Determine the (X, Y) coordinate at the center of the cell enclosing the given text.  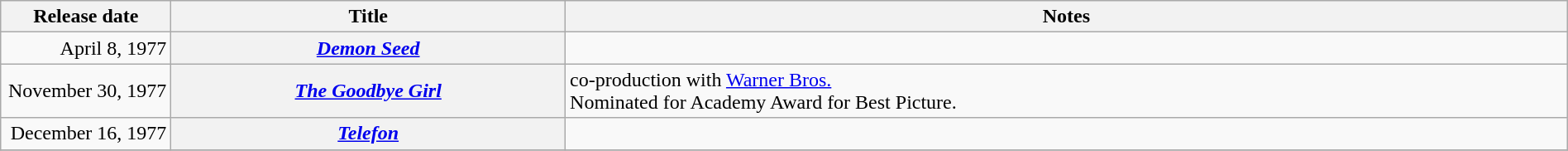
November 30, 1977 (86, 91)
Telefon (369, 134)
April 8, 1977 (86, 48)
December 16, 1977 (86, 134)
Release date (86, 17)
Demon Seed (369, 48)
Notes (1067, 17)
The Goodbye Girl (369, 91)
co-production with Warner Bros.Nominated for Academy Award for Best Picture. (1067, 91)
Title (369, 17)
